Locate the cell with the specified text and output its [X, Y] center coordinate. 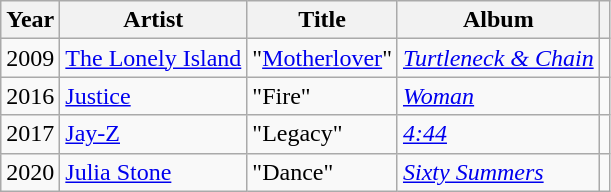
4:44 [498, 134]
"Legacy" [322, 134]
Turtleneck & Chain [498, 58]
"Fire" [322, 96]
Jay-Z [154, 134]
Justice [154, 96]
2017 [30, 134]
Artist [154, 20]
Sixty Summers [498, 172]
Album [498, 20]
"Dance" [322, 172]
Title [322, 20]
2009 [30, 58]
"Motherlover" [322, 58]
Year [30, 20]
Woman [498, 96]
2020 [30, 172]
The Lonely Island [154, 58]
2016 [30, 96]
Julia Stone [154, 172]
